Provide the [X, Y] coordinate of the cell's center where the given text is located.  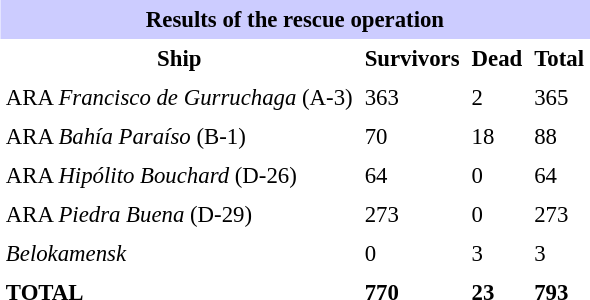
ARA Francisco de Gurruchaga (A-3) [180, 98]
ARA Hipólito Bouchard (D-26) [180, 176]
88 [559, 136]
Survivors [412, 58]
ARA Piedra Buena (D-29) [180, 214]
Ship [180, 58]
Results of the rescue operation [295, 20]
2 [498, 98]
Belokamensk [180, 254]
363 [412, 98]
18 [498, 136]
365 [559, 98]
ARA Bahía Paraíso (B-1) [180, 136]
70 [412, 136]
Total [559, 58]
Dead [498, 58]
